Return the [X, Y] coordinate for the center point of the cell that contains the specified text.  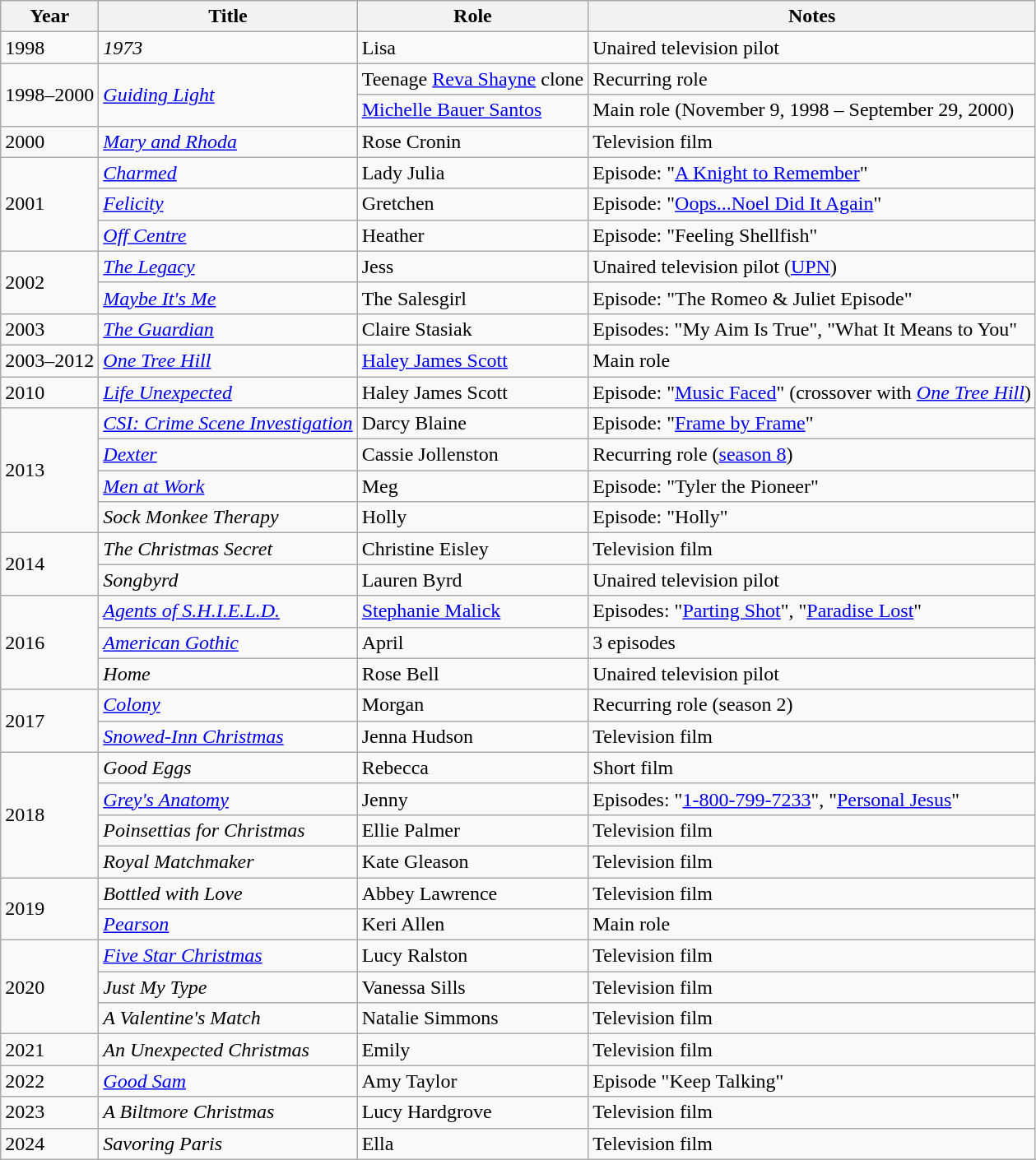
Mary and Rhoda [228, 142]
Kate Gleason [472, 861]
Vanessa Sills [472, 987]
Recurring role [812, 79]
2013 [49, 471]
Christine Eisley [472, 549]
Men at Work [228, 486]
Teenage Reva Shayne clone [472, 79]
One Tree Hill [228, 360]
1998–2000 [49, 95]
The Guardian [228, 329]
2020 [49, 987]
Poinsettias for Christmas [228, 830]
Lauren Byrd [472, 580]
2003 [49, 329]
Gretchen [472, 204]
Just My Type [228, 987]
The Christmas Secret [228, 549]
CSI: Crime Scene Investigation [228, 424]
Home [228, 674]
Episode: "Oops...Noel Did It Again" [812, 204]
Guiding Light [228, 95]
Off Centre [228, 235]
Recurring role (season 8) [812, 455]
Episode: "The Romeo & Juliet Episode" [812, 298]
The Salesgirl [472, 298]
Lady Julia [472, 173]
Jenny [472, 799]
Rose Cronin [472, 142]
2021 [49, 1050]
Life Unexpected [228, 392]
Lucy Ralston [472, 956]
2024 [49, 1144]
Heather [472, 235]
Keri Allen [472, 925]
Emily [472, 1050]
Episode: "Feeling Shellfish" [812, 235]
Snowed-Inn Christmas [228, 736]
Morgan [472, 705]
2019 [49, 908]
Short film [812, 768]
Michelle Bauer Santos [472, 110]
Royal Matchmaker [228, 861]
2002 [49, 282]
2001 [49, 204]
2023 [49, 1112]
Claire Stasiak [472, 329]
2003–2012 [49, 360]
Main role (November 9, 1998 – September 29, 2000) [812, 110]
Grey's Anatomy [228, 799]
2016 [49, 643]
Five Star Christmas [228, 956]
2000 [49, 142]
Colony [228, 705]
1998 [49, 48]
Recurring role (season 2) [812, 705]
Good Sam [228, 1081]
Ellie Palmer [472, 830]
Sock Monkee Therapy [228, 517]
Year [49, 16]
A Valentine's Match [228, 1018]
Agents of S.H.I.E.L.D. [228, 611]
April [472, 643]
Episode: "Tyler the Pioneer" [812, 486]
Rose Bell [472, 674]
Ella [472, 1144]
2017 [49, 721]
Amy Taylor [472, 1081]
Episodes: "Parting Shot", "Paradise Lost" [812, 611]
Episode: "Music Faced" (crossover with One Tree Hill) [812, 392]
An Unexpected Christmas [228, 1050]
A Biltmore Christmas [228, 1112]
The Legacy [228, 267]
Stephanie Malick [472, 611]
Good Eggs [228, 768]
Episodes: "1-800-799-7233", "Personal Jesus" [812, 799]
Notes [812, 16]
2010 [49, 392]
Episode "Keep Talking" [812, 1081]
3 episodes [812, 643]
Jess [472, 267]
Darcy Blaine [472, 424]
Holly [472, 517]
Role [472, 16]
Cassie Jollenston [472, 455]
Natalie Simmons [472, 1018]
Pearson [228, 925]
Dexter [228, 455]
Title [228, 16]
Lisa [472, 48]
Episode: "A Knight to Remember" [812, 173]
2018 [49, 814]
Maybe It's Me [228, 298]
Savoring Paris [228, 1144]
Bottled with Love [228, 893]
Meg [472, 486]
American Gothic [228, 643]
Charmed [228, 173]
Jenna Hudson [472, 736]
Unaired television pilot (UPN) [812, 267]
Episodes: "My Aim Is True", "What It Means to You" [812, 329]
Rebecca [472, 768]
2022 [49, 1081]
Abbey Lawrence [472, 893]
Episode: "Frame by Frame" [812, 424]
Felicity [228, 204]
2014 [49, 564]
Lucy Hardgrove [472, 1112]
Episode: "Holly" [812, 517]
Songbyrd [228, 580]
1973 [228, 48]
